Search for the cell housing the specified text and yield its [X, Y] center coordinate. 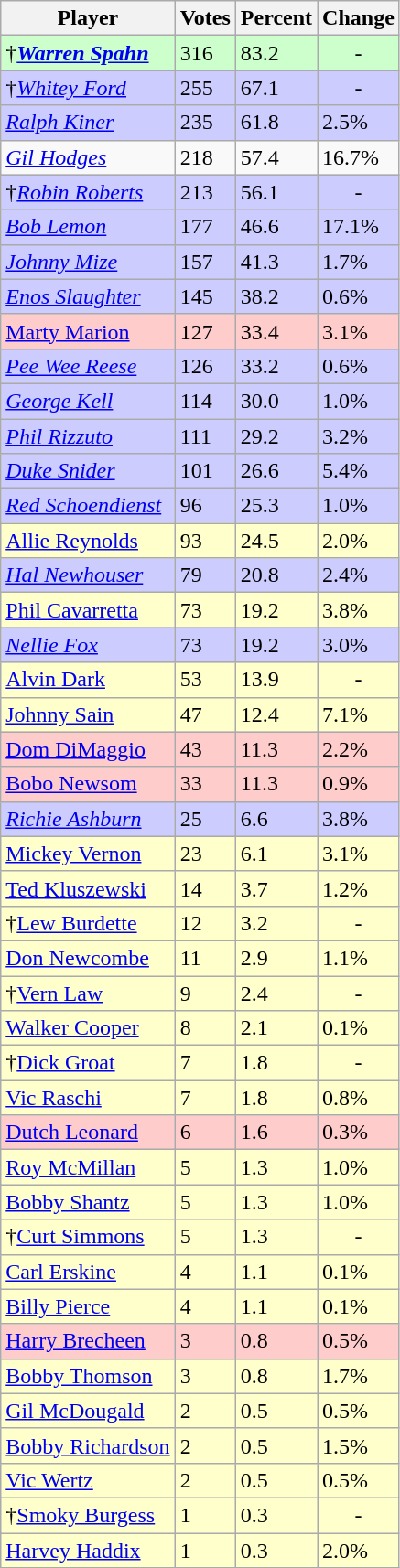
†Robin Roberts [88, 192]
Richie Ashburn [88, 819]
Phil Cavarretta [88, 610]
38.2 [276, 296]
213 [205, 192]
1.6 [276, 1133]
Vic Wertz [88, 1480]
7.1% [359, 714]
316 [205, 53]
157 [205, 262]
Harry Brecheen [88, 1341]
57.4 [276, 157]
Harvey Haddix [88, 1551]
6 [205, 1133]
3.2% [359, 436]
Player [88, 18]
Johnny Sain [88, 714]
Mickey Vernon [88, 854]
2.4% [359, 575]
33 [205, 784]
Votes [205, 18]
16.7% [359, 157]
23 [205, 854]
Bob Lemon [88, 227]
61.8 [276, 123]
Change [359, 18]
12.4 [276, 714]
6.1 [276, 854]
11 [205, 958]
145 [205, 296]
Ralph Kiner [88, 123]
2.5% [359, 123]
Hal Newhouser [88, 575]
Bobby Thomson [88, 1376]
93 [205, 541]
Dom DiMaggio [88, 749]
47 [205, 714]
6.6 [276, 819]
Phil Rizzuto [88, 436]
33.2 [276, 366]
2.2% [359, 749]
Ted Kluszewski [88, 888]
Bobby Shantz [88, 1202]
255 [205, 88]
79 [205, 575]
20.8 [276, 575]
25 [205, 819]
177 [205, 227]
24.5 [276, 541]
1.1% [359, 958]
Alvin Dark [88, 680]
†Smoky Burgess [88, 1515]
9 [205, 993]
Percent [276, 18]
127 [205, 331]
George Kell [88, 401]
Nellie Fox [88, 645]
2.9 [276, 958]
Roy McMillan [88, 1167]
46.6 [276, 227]
Walker Cooper [88, 1028]
†Lew Burdette [88, 923]
Billy Pierce [88, 1306]
235 [205, 123]
26.6 [276, 471]
14 [205, 888]
†Warren Spahn [88, 53]
Marty Marion [88, 331]
Red Schoendienst [88, 506]
3.0% [359, 645]
2.1 [276, 1028]
Gil McDougald [88, 1411]
3.7 [276, 888]
†Curt Simmons [88, 1237]
0.9% [359, 784]
25.3 [276, 506]
Johnny Mize [88, 262]
53 [205, 680]
Gil Hodges [88, 157]
Allie Reynolds [88, 541]
12 [205, 923]
218 [205, 157]
96 [205, 506]
†Dick Groat [88, 1063]
†Whitey Ford [88, 88]
Bobo Newsom [88, 784]
Vic Raschi [88, 1098]
3.2 [276, 923]
Enos Slaughter [88, 296]
13.9 [276, 680]
2.4 [276, 993]
67.1 [276, 88]
30.0 [276, 401]
1.2% [359, 888]
5.4% [359, 471]
114 [205, 401]
43 [205, 749]
101 [205, 471]
29.2 [276, 436]
0.3% [359, 1133]
41.3 [276, 262]
17.1% [359, 227]
Pee Wee Reese [88, 366]
†Vern Law [88, 993]
56.1 [276, 192]
8 [205, 1028]
1.5% [359, 1445]
33.4 [276, 331]
Dutch Leonard [88, 1133]
126 [205, 366]
0.8% [359, 1098]
Don Newcombe [88, 958]
111 [205, 436]
Bobby Richardson [88, 1445]
Carl Erskine [88, 1272]
83.2 [276, 53]
Duke Snider [88, 471]
